From the cell containing the given text, extract its center point as [X, Y] coordinate. 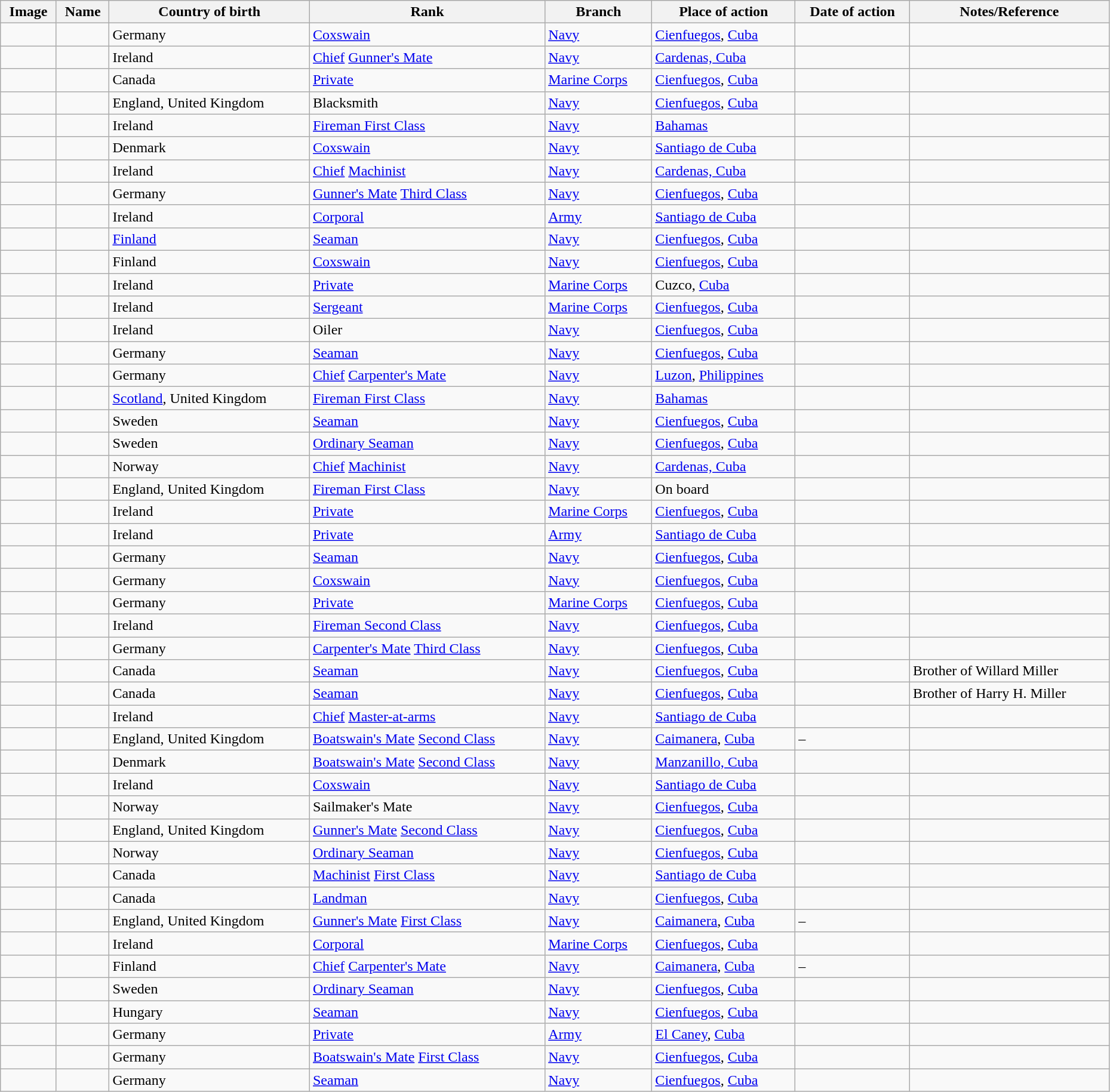
Hungary [210, 1012]
Brother of Harry H. Miller [1009, 694]
Gunner's Mate First Class [427, 921]
Machinist First Class [427, 875]
Branch [598, 12]
Chief Master-at-arms [427, 716]
Sergeant [427, 307]
Scotland, United Kingdom [210, 398]
Date of action [853, 12]
Sailmaker's Mate [427, 807]
Notes/Reference [1009, 12]
Carpenter's Mate Third Class [427, 648]
Gunner's Mate Second Class [427, 830]
Brother of Willard Miller [1009, 671]
Oiler [427, 330]
Name [82, 12]
Chief Gunner's Mate [427, 57]
Cuzco, Cuba [724, 285]
Luzon, Philippines [724, 376]
Landman [427, 898]
Image [29, 12]
El Caney, Cuba [724, 1035]
Fireman Second Class [427, 625]
Place of action [724, 12]
Manzanillo, Cuba [724, 762]
On board [724, 489]
Boatswain's Mate First Class [427, 1057]
Country of birth [210, 12]
Blacksmith [427, 103]
Gunner's Mate Third Class [427, 193]
Rank [427, 12]
